Extract the (x, y) coordinate from the center of the cell holding the provided text.  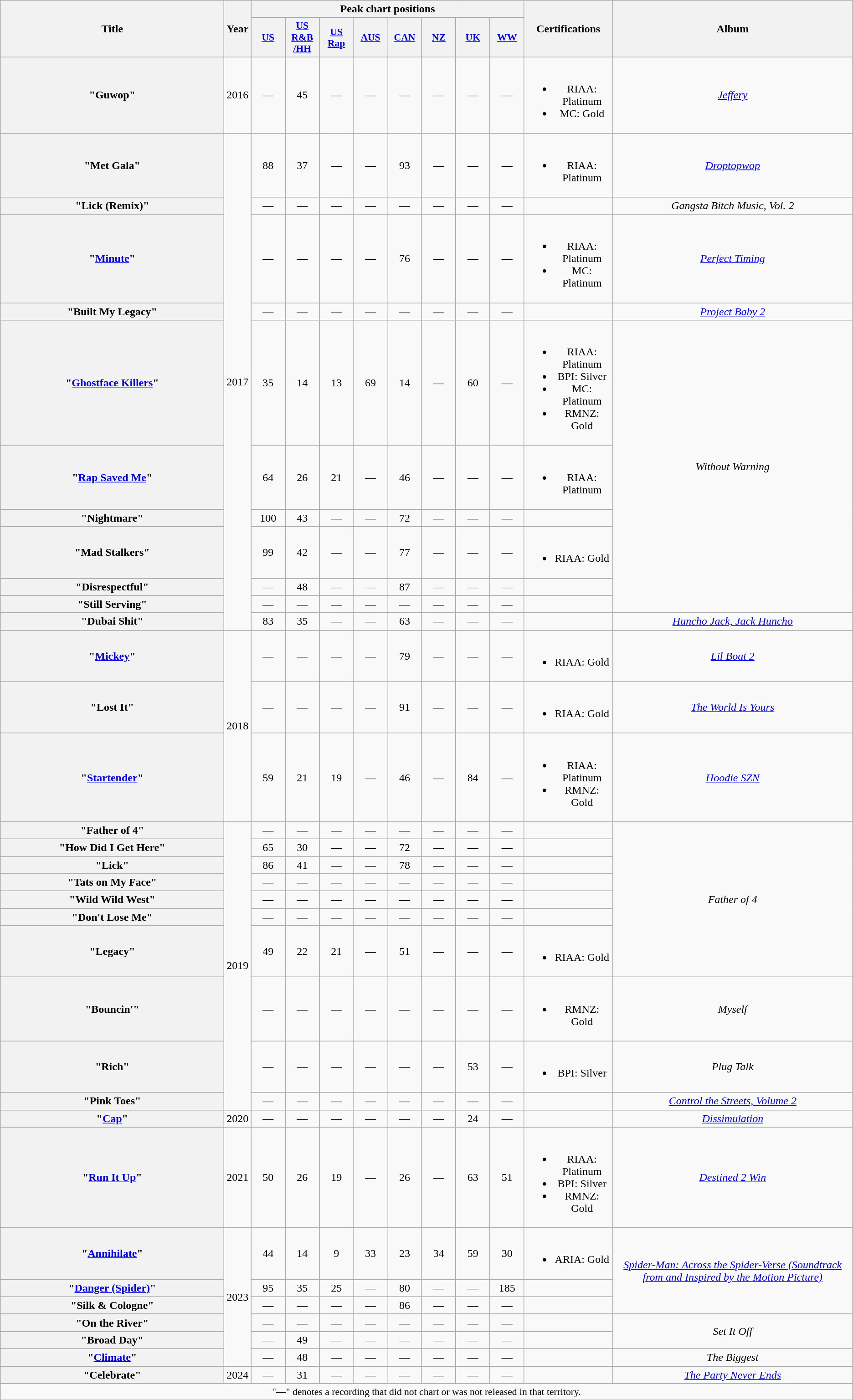
BPI: Silver (568, 1067)
41 (303, 865)
Title (112, 29)
"Annihilate" (112, 1254)
78 (405, 865)
185 (507, 1288)
69 (371, 383)
"Wild Wild West" (112, 900)
Myself (733, 1009)
ARIA: Gold (568, 1254)
Gangsta Bitch Music, Vol. 2 (733, 206)
The Biggest (733, 1357)
Plug Talk (733, 1067)
"Pink Toes" (112, 1101)
"Met Gala" (112, 165)
"Built My Legacy" (112, 312)
25 (336, 1288)
9 (336, 1254)
RIAA: PlatinumBPI: SilverRMNZ: Gold (568, 1177)
37 (303, 165)
99 (268, 552)
"Minute" (112, 259)
"Broad Day" (112, 1340)
50 (268, 1177)
Album (733, 29)
91 (405, 707)
79 (405, 656)
93 (405, 165)
95 (268, 1288)
Lil Boat 2 (733, 656)
"Bouncin'" (112, 1009)
13 (336, 383)
"Nightmare" (112, 518)
"Lick" (112, 865)
"Disrespectful" (112, 587)
34 (438, 1254)
"Guwop" (112, 95)
US (268, 37)
Huncho Jack, Jack Huncho (733, 621)
Perfect Timing (733, 259)
WW (507, 37)
65 (268, 847)
The World Is Yours (733, 707)
Droptopwop (733, 165)
"—" denotes a recording that did not chart or was not released in that territory. (426, 1392)
NZ (438, 37)
Year (238, 29)
"Rich" (112, 1067)
80 (405, 1288)
"Dubai Shit" (112, 621)
Project Baby 2 (733, 312)
Hoodie SZN (733, 777)
"Tats on My Face" (112, 882)
2020 (238, 1118)
"On the River" (112, 1323)
Father of 4 (733, 899)
2018 (238, 726)
"Lost It" (112, 707)
33 (371, 1254)
"Startender" (112, 777)
"Don't Lose Me" (112, 917)
"Still Serving" (112, 604)
"Lick (Remix)" (112, 206)
88 (268, 165)
RIAA: PlatinumMC: Platinum (568, 259)
"Danger (Spider)" (112, 1288)
"Celebrate" (112, 1374)
84 (473, 777)
Certifications (568, 29)
"Father of 4" (112, 830)
Set It Off (733, 1331)
US Rap (336, 37)
RIAA: PlatinumBPI: SilverMC: PlatinumRMNZ: Gold (568, 383)
Jeffery (733, 95)
"Cap" (112, 1118)
AUS (371, 37)
22 (303, 951)
Destined 2 Win (733, 1177)
"Silk & Cologne" (112, 1305)
RMNZ: Gold (568, 1009)
CAN (405, 37)
"Run It Up" (112, 1177)
76 (405, 259)
87 (405, 587)
64 (268, 477)
RIAA: PlatinumRMNZ: Gold (568, 777)
60 (473, 383)
100 (268, 518)
23 (405, 1254)
Peak chart positions (387, 9)
77 (405, 552)
"Mad Stalkers" (112, 552)
Dissimulation (733, 1118)
53 (473, 1067)
44 (268, 1254)
45 (303, 95)
2017 (238, 382)
2016 (238, 95)
24 (473, 1118)
"Rap Saved Me" (112, 477)
83 (268, 621)
US R&B/HH (303, 37)
RIAA: PlatinumMC: Gold (568, 95)
42 (303, 552)
"Climate" (112, 1357)
2024 (238, 1374)
"How Did I Get Here" (112, 847)
2023 (238, 1297)
31 (303, 1374)
"Mickey" (112, 656)
"Ghostface Killers" (112, 383)
2021 (238, 1177)
"Legacy" (112, 951)
UK (473, 37)
Without Warning (733, 467)
2019 (238, 966)
Control the Streets, Volume 2 (733, 1101)
43 (303, 518)
The Party Never Ends (733, 1374)
Spider-Man: Across the Spider-Verse (Soundtrack from and Inspired by the Motion Picture) (733, 1271)
